Pinpoint the cell where the given text exists, returning its [x, y] midpoint coordinate. 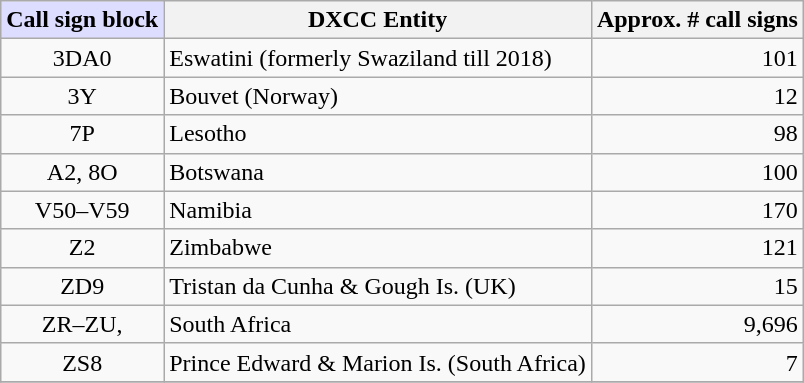
V50–V59 [82, 210]
DXCC Entity [378, 20]
Botswana [378, 172]
Z2 [82, 248]
7P [82, 134]
Zimbabwe [378, 248]
12 [697, 96]
9,696 [697, 324]
3Y [82, 96]
100 [697, 172]
Approx. # call signs [697, 20]
15 [697, 286]
98 [697, 134]
Lesotho [378, 134]
Bouvet (Norway) [378, 96]
ZD9 [82, 286]
Call sign block [82, 20]
7 [697, 362]
ZS8 [82, 362]
Tristan da Cunha & Gough Is. (UK) [378, 286]
101 [697, 58]
3DA0 [82, 58]
Eswatini (formerly Swaziland till 2018) [378, 58]
A2, 8O [82, 172]
Prince Edward & Marion Is. (South Africa) [378, 362]
121 [697, 248]
South Africa [378, 324]
170 [697, 210]
Namibia [378, 210]
ZR–ZU, [82, 324]
